Determine the [x, y] coordinate at the center of the cell enclosing the given text.  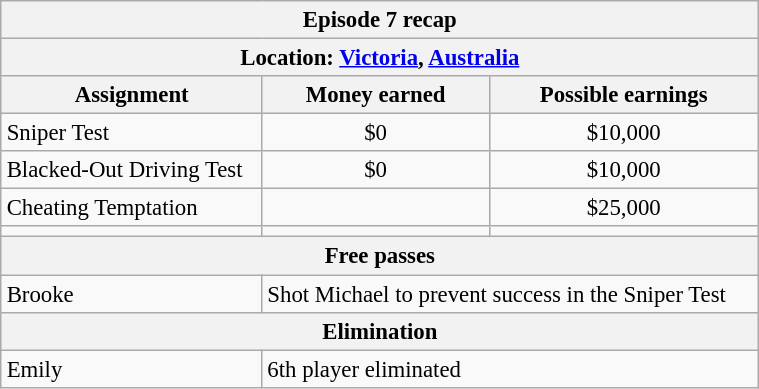
Possible earnings [624, 95]
Free passes [380, 256]
Elimination [380, 331]
Episode 7 recap [380, 20]
Blacked-Out Driving Test [132, 170]
Location: Victoria, Australia [380, 57]
Assignment [132, 95]
Shot Michael to prevent success in the Sniper Test [510, 293]
6th player eliminated [510, 369]
Cheating Temptation [132, 208]
$25,000 [624, 208]
Money earned [376, 95]
Sniper Test [132, 133]
Brooke [132, 293]
Emily [132, 369]
